Identify which cell holds the provided text, then report its [x, y] central coordinate. 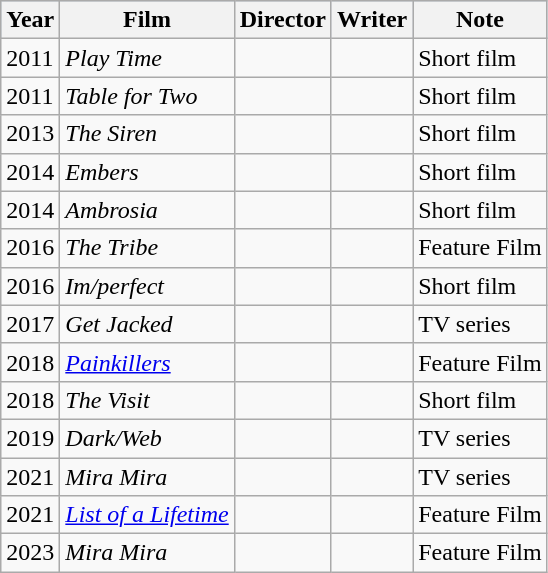
Ambrosia [147, 210]
The Visit [147, 400]
Play Time [147, 58]
2023 [30, 553]
List of a Lifetime [147, 515]
Note [480, 20]
Film [147, 20]
Painkillers [147, 362]
Im/perfect [147, 286]
Director [282, 20]
Get Jacked [147, 324]
2013 [30, 134]
Dark/Web [147, 438]
The Siren [147, 134]
Year [30, 20]
Embers [147, 172]
Writer [372, 20]
Table for Two [147, 96]
2017 [30, 324]
The Tribe [147, 248]
2019 [30, 438]
